From the cell containing the given text, extract its center point as (x, y) coordinate. 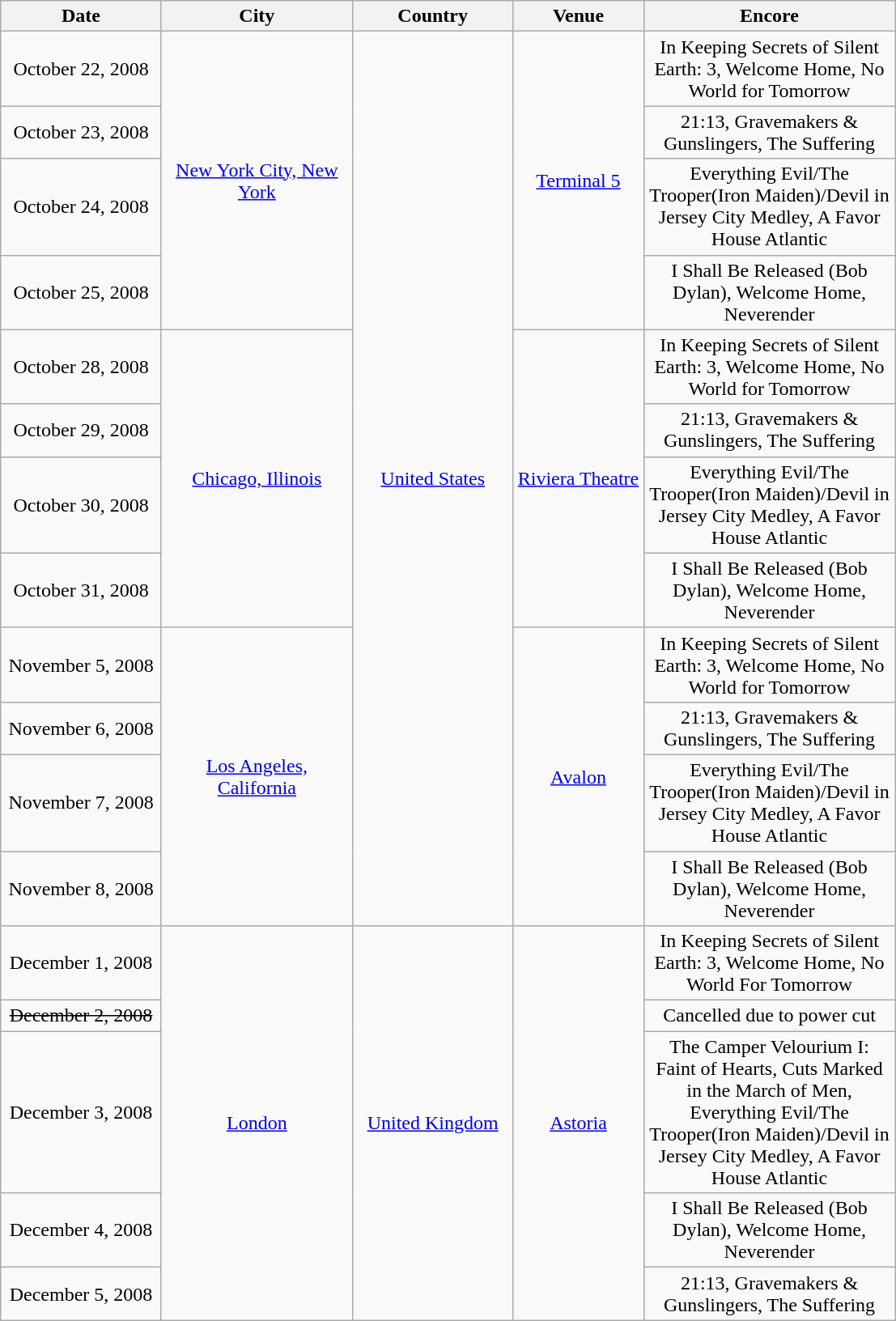
October 22, 2008 (81, 69)
December 4, 2008 (81, 1230)
United Kingdom (432, 1123)
Cancelled due to power cut (769, 1016)
In Keeping Secrets of Silent Earth: 3, Welcome Home, No World For Tomorrow (769, 963)
Date (81, 16)
New York City, New York (257, 181)
December 2, 2008 (81, 1016)
Astoria (578, 1123)
Country (432, 16)
Riviera Theatre (578, 478)
November 6, 2008 (81, 728)
October 30, 2008 (81, 505)
October 23, 2008 (81, 133)
Los Angeles, California (257, 776)
City (257, 16)
October 25, 2008 (81, 292)
Avalon (578, 776)
December 1, 2008 (81, 963)
October 24, 2008 (81, 207)
October 31, 2008 (81, 590)
October 29, 2008 (81, 431)
London (257, 1123)
United States (432, 479)
October 28, 2008 (81, 367)
Terminal 5 (578, 181)
December 3, 2008 (81, 1112)
November 8, 2008 (81, 889)
Chicago, Illinois (257, 478)
November 5, 2008 (81, 665)
November 7, 2008 (81, 803)
Encore (769, 16)
December 5, 2008 (81, 1293)
Venue (578, 16)
